Scan for the cell matching the given text and deliver its (x, y) coordinate at center. 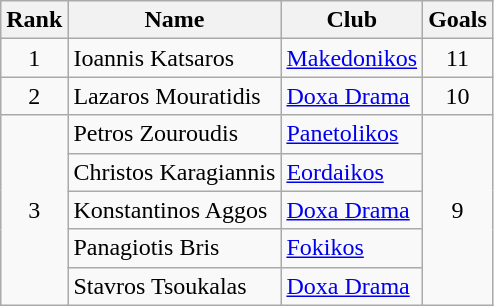
Panagiotis Bris (174, 248)
Ioannis Katsaros (174, 58)
3 (34, 210)
Club (352, 20)
Petros Zouroudis (174, 134)
Name (174, 20)
1 (34, 58)
Goals (458, 20)
Stavros Tsoukalas (174, 286)
11 (458, 58)
Konstantinos Aggos (174, 210)
Fokikos (352, 248)
Eordaikos (352, 172)
Lazaros Mouratidis (174, 96)
Rank (34, 20)
10 (458, 96)
2 (34, 96)
9 (458, 210)
Panetolikos (352, 134)
Christos Karagiannis (174, 172)
Makedonikos (352, 58)
